Scan for the cell matching the given text and deliver its (x, y) coordinate at center. 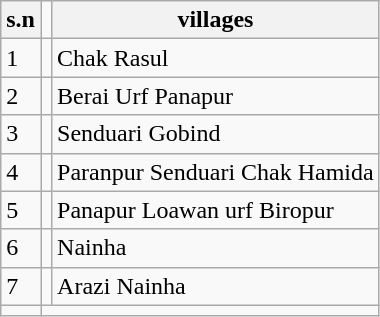
Chak Rasul (216, 58)
Panapur Loawan urf Biropur (216, 210)
villages (216, 20)
Arazi Nainha (216, 286)
6 (21, 248)
Berai Urf Panapur (216, 96)
1 (21, 58)
Nainha (216, 248)
s.n (21, 20)
5 (21, 210)
Paranpur Senduari Chak Hamida (216, 172)
7 (21, 286)
4 (21, 172)
2 (21, 96)
3 (21, 134)
Senduari Gobind (216, 134)
